Extract the [X, Y] coordinate from the center of the cell holding the provided text.  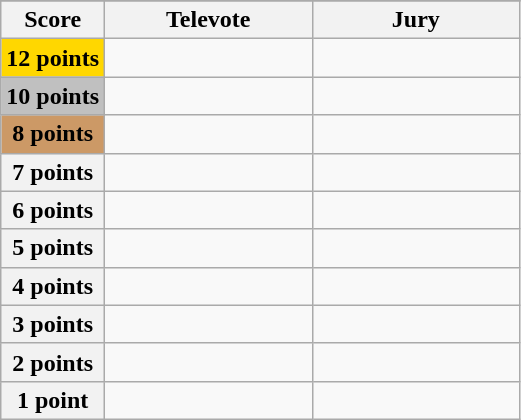
3 points [53, 324]
Score [53, 20]
6 points [53, 210]
12 points [53, 58]
10 points [53, 96]
4 points [53, 286]
2 points [53, 362]
1 point [53, 400]
Jury [416, 20]
7 points [53, 172]
Televote [209, 20]
8 points [53, 134]
5 points [53, 248]
